From the cell containing the given text, extract its center point as [x, y] coordinate. 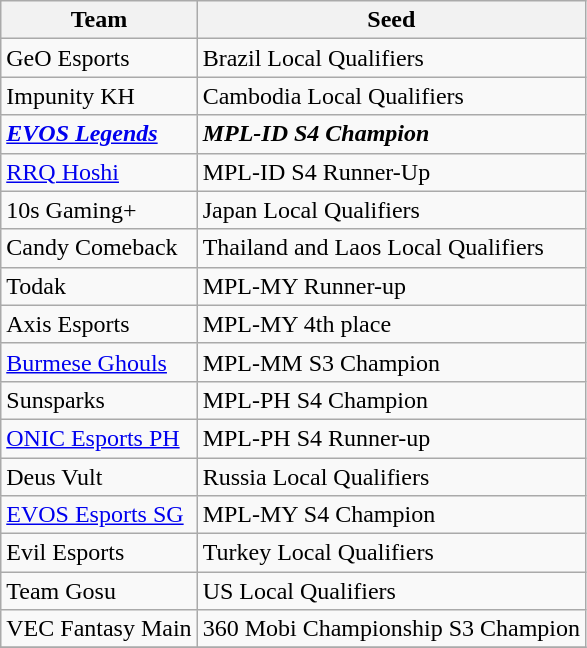
MPL-MY Runner-up [391, 286]
EVOS Esports SG [99, 515]
Thailand and Laos Local Qualifiers [391, 248]
MPL-MY S4 Champion [391, 515]
Team [99, 20]
RRQ Hoshi [99, 172]
Russia Local Qualifiers [391, 477]
MPL-MY 4th place [391, 324]
Evil Esports [99, 553]
MPL-PH S4 Runner-up [391, 438]
Impunity KH [99, 96]
VEC Fantasy Main [99, 629]
EVOS Legends [99, 134]
Candy Comeback [99, 248]
Seed [391, 20]
Axis Esports [99, 324]
Burmese Ghouls [99, 362]
MPL-MM S3 Champion [391, 362]
Japan Local Qualifiers [391, 210]
Sunsparks [99, 400]
Brazil Local Qualifiers [391, 58]
Cambodia Local Qualifiers [391, 96]
ONIC Esports PH [99, 438]
Turkey Local Qualifiers [391, 553]
GeO Esports [99, 58]
Deus Vult [99, 477]
360 Mobi Championship S3 Champion [391, 629]
Team Gosu [99, 591]
10s Gaming+ [99, 210]
US Local Qualifiers [391, 591]
MPL-ID S4 Champion [391, 134]
Todak [99, 286]
MPL-ID S4 Runner-Up [391, 172]
MPL-PH S4 Champion [391, 400]
